Scan for the cell matching the given text and deliver its (x, y) coordinate at center. 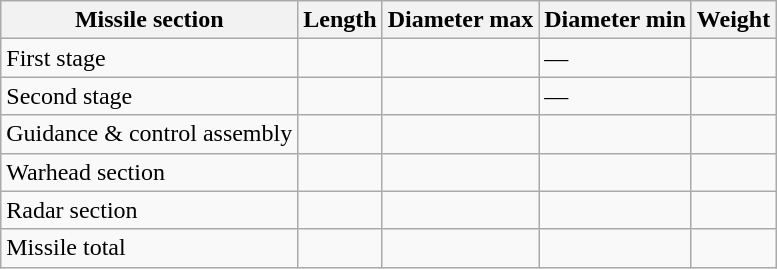
Warhead section (150, 172)
Missile section (150, 20)
Radar section (150, 210)
Diameter max (460, 20)
First stage (150, 58)
Missile total (150, 248)
Length (340, 20)
Guidance & control assembly (150, 134)
Diameter min (616, 20)
Second stage (150, 96)
Weight (733, 20)
